For the text-containing cell, return its midpoint in (x, y) coordinate format. 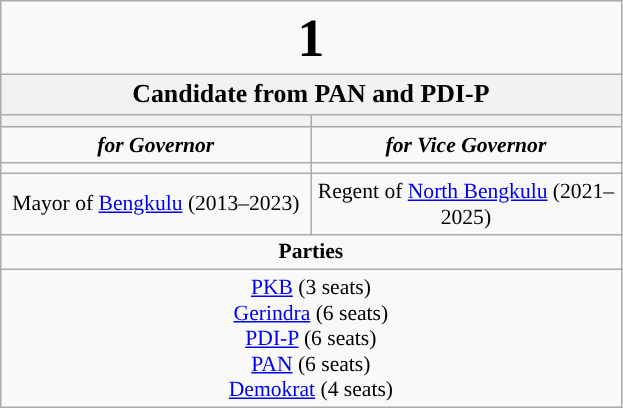
for Governor (156, 146)
Candidate from PAN and PDI-P (311, 94)
1 (311, 38)
PKB (3 seats)Gerindra (6 seats)PDI-P (6 seats)PAN (6 seats)Demokrat (4 seats) (311, 339)
Mayor of Bengkulu (2013–2023) (156, 204)
for Vice Governor (466, 146)
Regent of North Bengkulu (2021–2025) (466, 204)
Parties (311, 252)
